Pinpoint the cell where the given text exists, returning its [X, Y] midpoint coordinate. 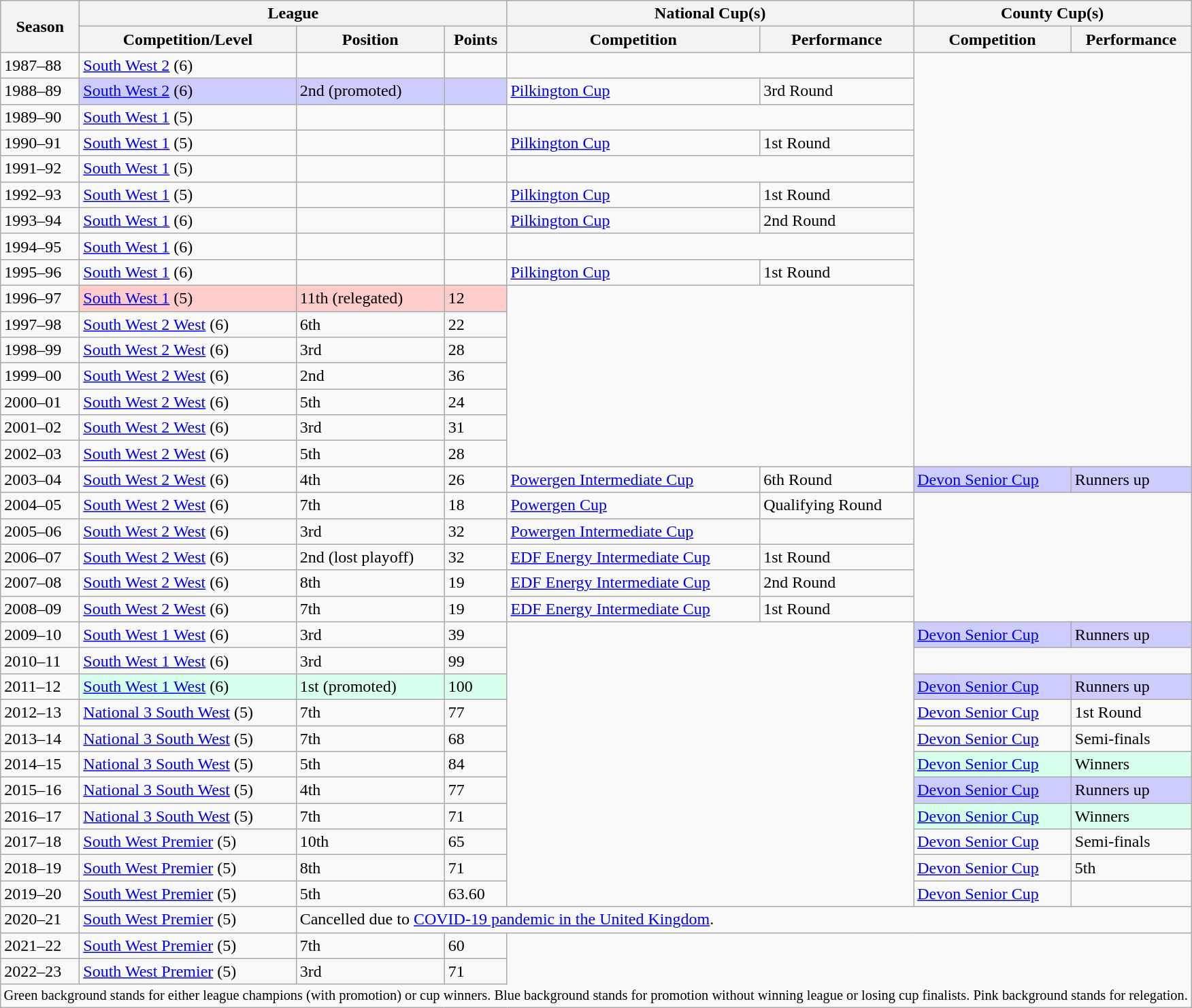
2004–05 [40, 505]
National Cup(s) [710, 14]
2010–11 [40, 660]
3rd Round [837, 91]
2nd [370, 376]
99 [476, 660]
Cancelled due to COVID-19 pandemic in the United Kingdom. [744, 920]
1996–97 [40, 298]
League [293, 14]
2002–03 [40, 454]
22 [476, 324]
6th [370, 324]
Position [370, 39]
2012–13 [40, 712]
2016–17 [40, 816]
Powergen Cup [633, 505]
1989–90 [40, 117]
1993–94 [40, 220]
2011–12 [40, 686]
84 [476, 765]
1988–89 [40, 91]
2022–23 [40, 971]
Qualifying Round [837, 505]
2005–06 [40, 531]
1991–92 [40, 169]
2020–21 [40, 920]
2009–10 [40, 635]
2013–14 [40, 738]
68 [476, 738]
1999–00 [40, 376]
2018–19 [40, 868]
2019–20 [40, 894]
36 [476, 376]
Season [40, 27]
2nd (promoted) [370, 91]
26 [476, 480]
60 [476, 945]
100 [476, 686]
24 [476, 402]
County Cup(s) [1053, 14]
10th [370, 842]
1994–95 [40, 246]
1997–98 [40, 324]
1987–88 [40, 65]
1995–96 [40, 272]
2017–18 [40, 842]
11th (relegated) [370, 298]
2008–09 [40, 609]
2nd (lost playoff) [370, 557]
2003–04 [40, 480]
65 [476, 842]
18 [476, 505]
63.60 [476, 894]
31 [476, 428]
2015–16 [40, 790]
2006–07 [40, 557]
39 [476, 635]
Points [476, 39]
2021–22 [40, 945]
1998–99 [40, 350]
1990–91 [40, 143]
2000–01 [40, 402]
6th Round [837, 480]
2014–15 [40, 765]
12 [476, 298]
1992–93 [40, 195]
1st (promoted) [370, 686]
Competition/Level [188, 39]
2007–08 [40, 583]
2001–02 [40, 428]
